Provide the [x, y] coordinate of the cell's center where the given text is located.  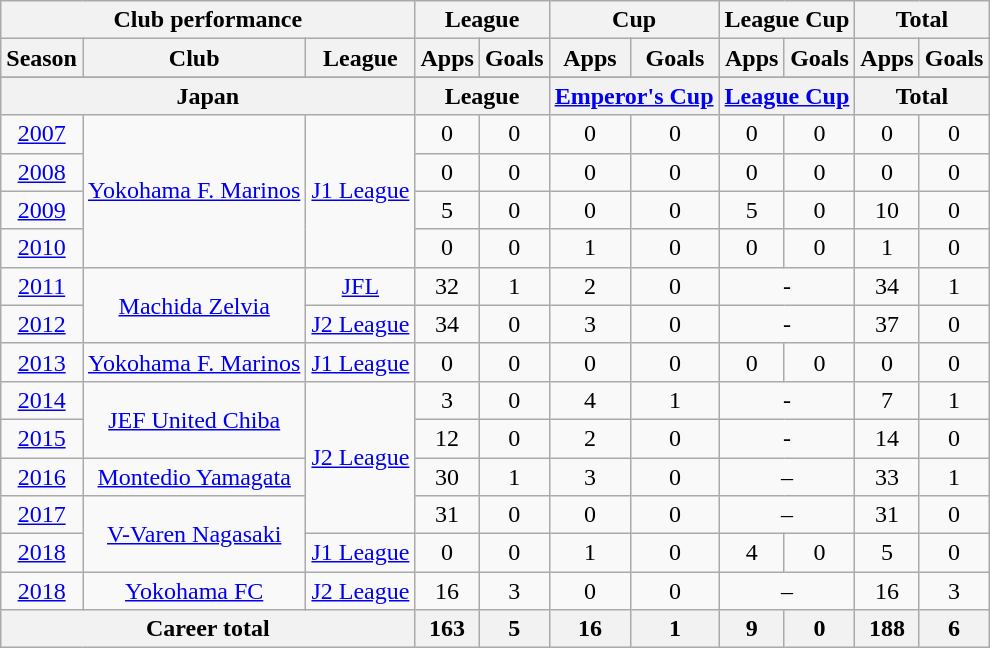
188 [887, 629]
14 [887, 438]
6 [954, 629]
2016 [42, 477]
Cup [634, 20]
9 [752, 629]
V-Varen Nagasaki [194, 534]
Machida Zelvia [194, 305]
Japan [208, 96]
2010 [42, 248]
2013 [42, 362]
Career total [208, 629]
Club [194, 58]
163 [447, 629]
2007 [42, 134]
2011 [42, 286]
Yokohama FC [194, 591]
12 [447, 438]
Season [42, 58]
37 [887, 324]
Emperor's Cup [634, 96]
33 [887, 477]
30 [447, 477]
2012 [42, 324]
Montedio Yamagata [194, 477]
2017 [42, 515]
2009 [42, 210]
32 [447, 286]
2008 [42, 172]
10 [887, 210]
Club performance [208, 20]
2015 [42, 438]
7 [887, 400]
JFL [360, 286]
2014 [42, 400]
JEF United Chiba [194, 419]
